Detect which cell encompasses the target text, then output its (x, y) center coordinate. 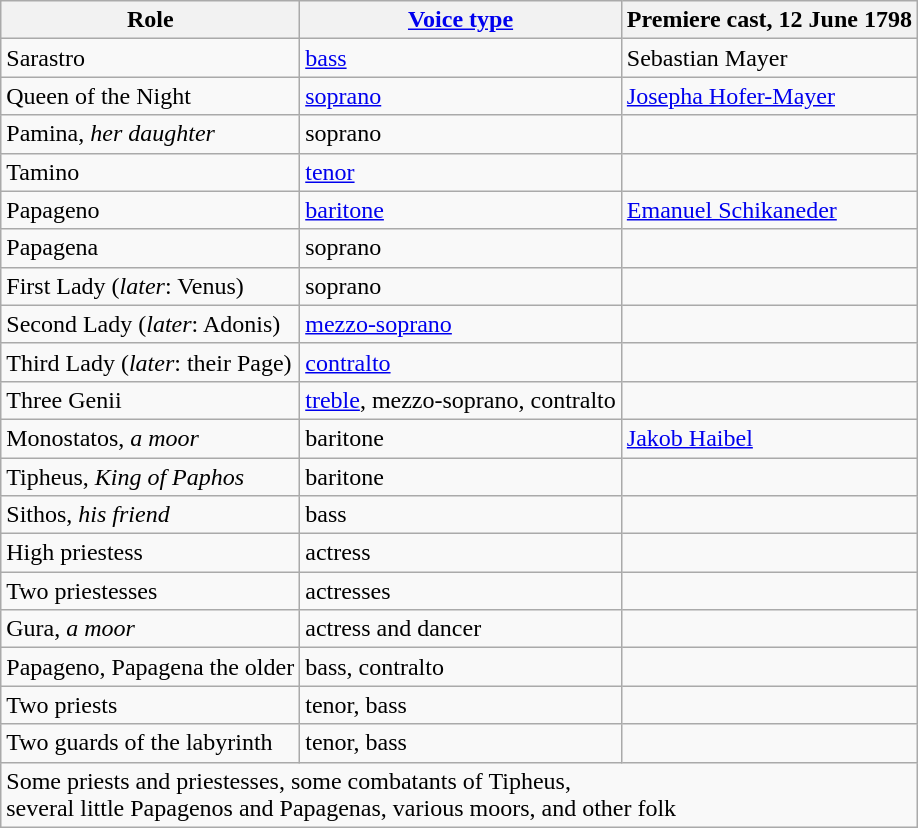
Tipheus, King of Paphos (150, 477)
Two guards of the labyrinth (150, 743)
mezzo-soprano (461, 324)
Papagena (150, 248)
Jakob Haibel (769, 438)
tenor (461, 172)
treble, mezzo-soprano, contralto (461, 400)
Gura, a moor (150, 629)
Two priests (150, 705)
First Lady (later: Venus) (150, 286)
Two priestesses (150, 591)
Josepha Hofer-Mayer (769, 96)
actress (461, 553)
Sithos, his friend (150, 515)
Second Lady (later: Adonis) (150, 324)
Premiere cast, 12 June 1798 (769, 20)
actresses (461, 591)
actress and dancer (461, 629)
Role (150, 20)
Papageno (150, 210)
High priestess (150, 553)
Sarastro (150, 58)
Some priests and priestesses, some combatants of Tipheus,several little Papagenos and Papagenas, various moors, and other folk (460, 794)
Emanuel Schikaneder (769, 210)
Voice type (461, 20)
Monostatos, a moor (150, 438)
Pamina, her daughter (150, 134)
Sebastian Mayer (769, 58)
Queen of the Night (150, 96)
contralto (461, 362)
Tamino (150, 172)
bass, contralto (461, 667)
Third Lady (later: their Page) (150, 362)
Papageno, Papagena the older (150, 667)
Three Genii (150, 400)
